Return [x, y] of the center of cell containing provided text 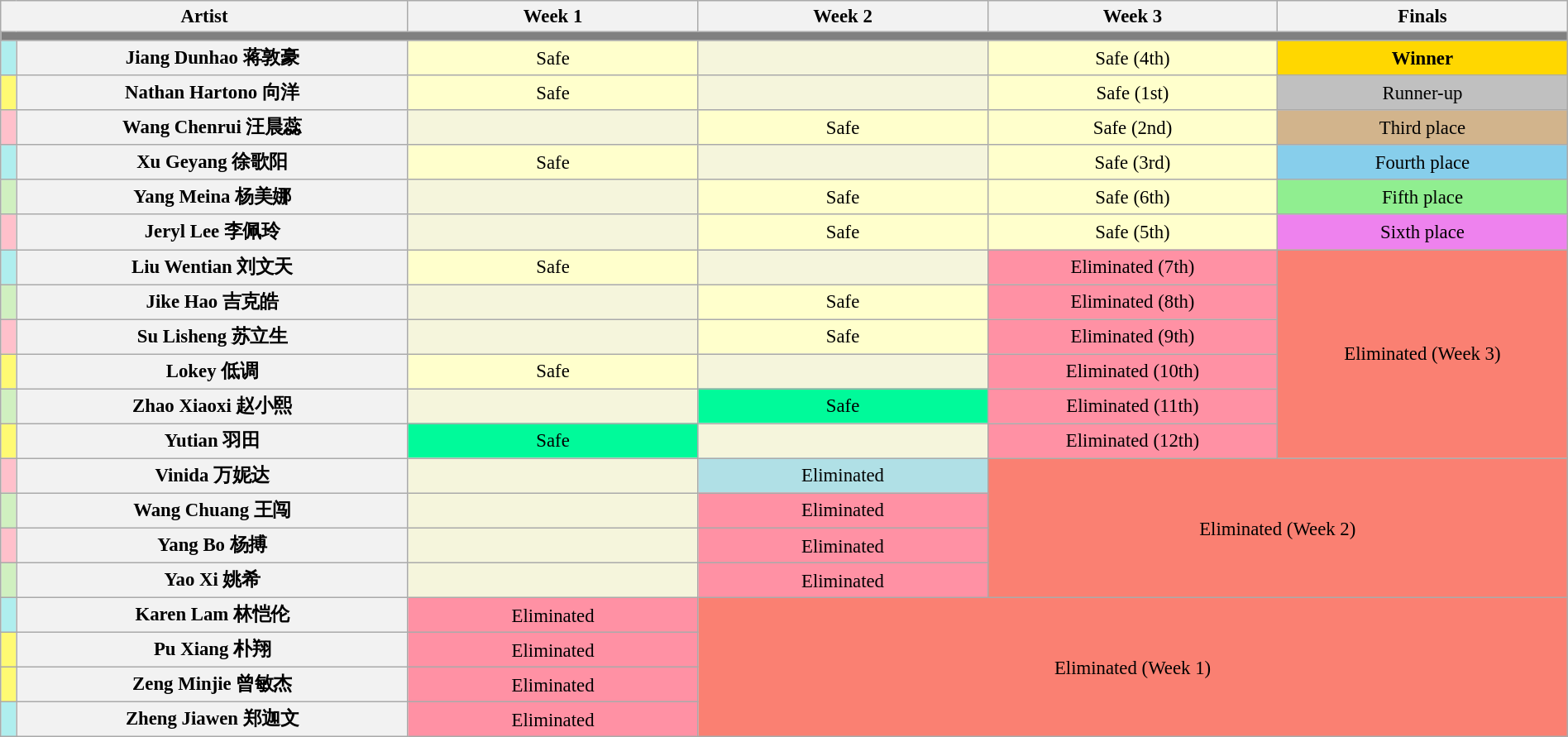
Safe (2nd) [1132, 127]
Pu Xiang 朴翔 [213, 650]
Safe (3rd) [1132, 162]
Eliminated (9th) [1132, 337]
Nathan Hartono 向洋 [213, 93]
Safe (4th) [1132, 58]
Yang Meina 杨美娜 [213, 198]
Jike Hao 吉克皓 [213, 302]
Wang Chenrui 汪晨蕊 [213, 127]
Karen Lam 林恺伦 [213, 615]
Eliminated (7th) [1132, 267]
Safe (5th) [1132, 232]
Eliminated (8th) [1132, 302]
Zheng Jiawen 郑迦文 [213, 720]
Yutian 羽田 [213, 441]
Sixth place [1422, 232]
Eliminated (Week 3) [1422, 354]
Runner-up [1422, 93]
Wang Chuang 王闯 [213, 510]
Winner [1422, 58]
Week 3 [1132, 17]
Vinida 万妮达 [213, 476]
Lokey 低调 [213, 371]
Eliminated (10th) [1132, 371]
Jiang Dunhao 蒋敦豪 [213, 58]
Su Lisheng 苏立生 [213, 337]
Eliminated (Week 1) [1133, 668]
Xu Geyang 徐歌阳 [213, 162]
Safe (6th) [1132, 198]
Artist [205, 17]
Finals [1422, 17]
Yang Bo 杨搏 [213, 545]
Liu Wentian 刘文天 [213, 267]
Fifth place [1422, 198]
Fourth place [1422, 162]
Eliminated (11th) [1132, 406]
Third place [1422, 127]
Yao Xi 姚希 [213, 581]
Jeryl Lee 李佩玲 [213, 232]
Zeng Minjie 曾敏杰 [213, 685]
Week 2 [843, 17]
Eliminated (12th) [1132, 441]
Eliminated (Week 2) [1277, 528]
Week 1 [552, 17]
Zhao Xiaoxi 赵小熙 [213, 406]
Safe (1st) [1132, 93]
